Detect which cell encompasses the target text, then output its (X, Y) center coordinate. 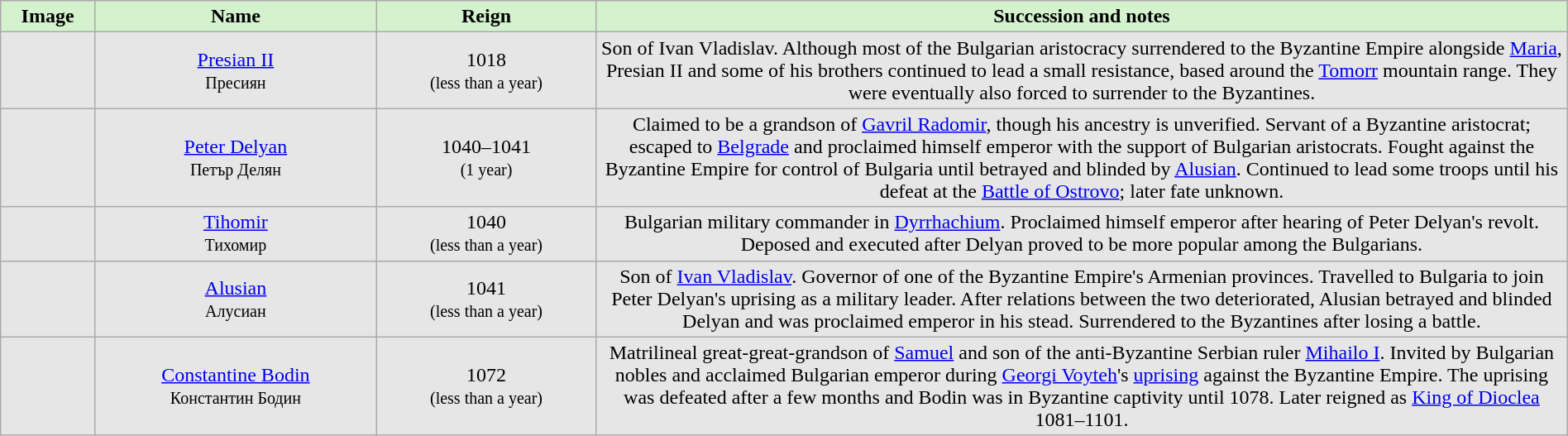
1072(less than a year) (486, 386)
Image (48, 17)
1040(less than a year) (486, 233)
AlusianАлусиан (235, 299)
Name (235, 17)
Presian IIПресиян (235, 70)
1041(less than a year) (486, 299)
1018(less than a year) (486, 70)
TihomirТихомир (235, 233)
Reign (486, 17)
Succession and notes (1082, 17)
Constantine BodinКонстантин Бодин (235, 386)
1040–1041(1 year) (486, 157)
Peter DelyanПетър Делян (235, 157)
